Extract the (X, Y) coordinate from the center of the cell holding the provided text.  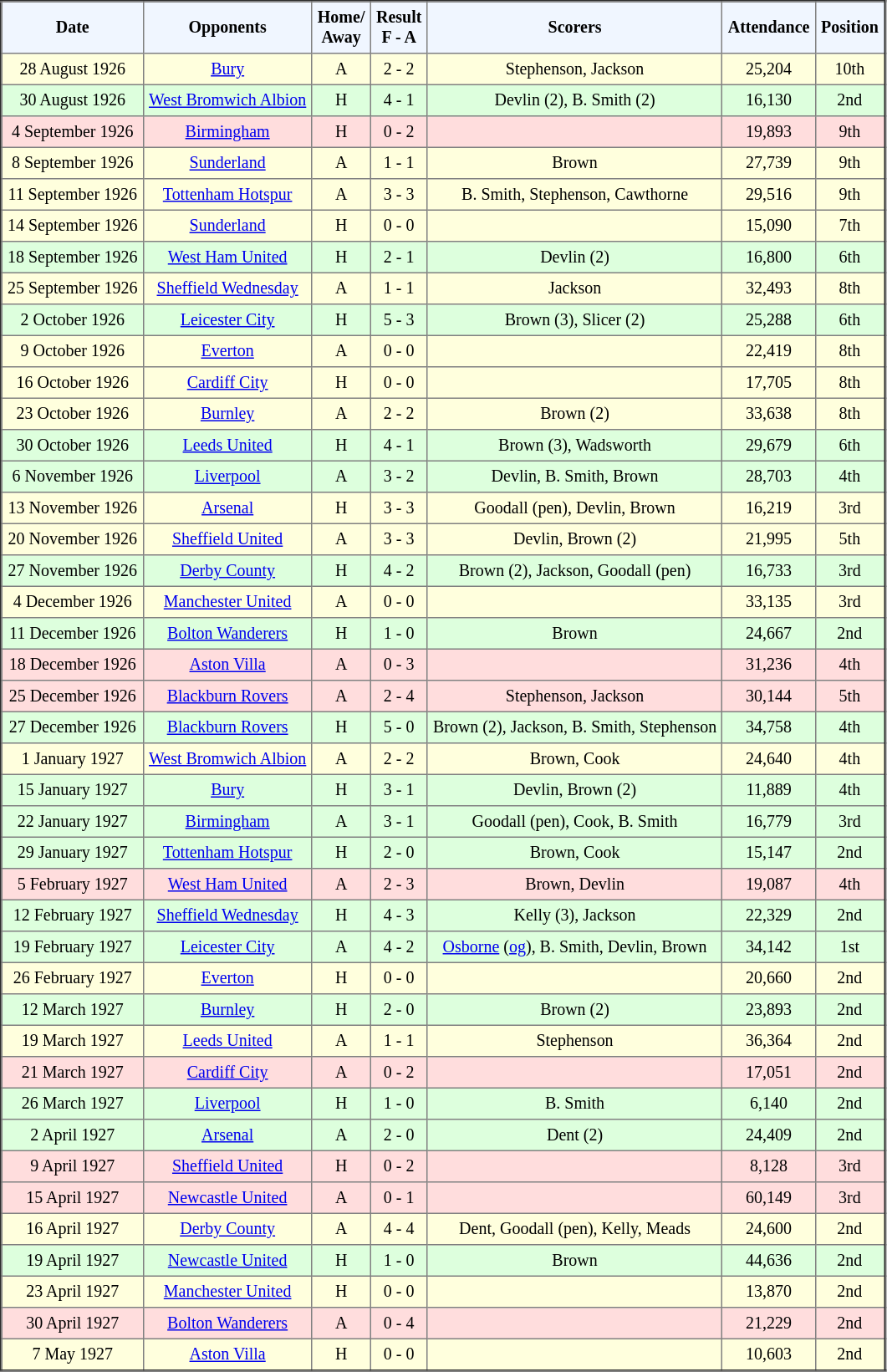
29 January 1927 (73, 853)
10,603 (769, 1354)
4 September 1926 (73, 132)
23,893 (769, 1010)
Goodall (pen), Devlin, Brown (575, 508)
15 April 1927 (73, 1198)
22,329 (769, 916)
Stephenson (575, 1041)
29,679 (769, 446)
28 August 1926 (73, 69)
21,229 (769, 1324)
Dent, Goodall (pen), Kelly, Meads (575, 1229)
14 September 1926 (73, 226)
25 December 1926 (73, 696)
Brown (3), Wadsworth (575, 446)
19 April 1927 (73, 1261)
13,870 (769, 1292)
11 December 1926 (73, 634)
5 - 3 (399, 320)
23 April 1927 (73, 1292)
6 November 1926 (73, 477)
0 - 3 (399, 665)
26 March 1927 (73, 1104)
1st (849, 947)
19,087 (769, 885)
Brown (2), Jackson, Goodall (pen) (575, 571)
33,135 (769, 602)
20,660 (769, 978)
1 January 1927 (73, 759)
Brown, Devlin (575, 885)
13 November 1926 (73, 508)
Osborne (og), B. Smith, Devlin, Brown (575, 947)
16,130 (769, 100)
27,739 (769, 163)
24,409 (769, 1135)
16,219 (769, 508)
15,147 (769, 853)
10th (849, 69)
Position (849, 28)
31,236 (769, 665)
26 February 1927 (73, 978)
B. Smith, Stephenson, Cawthorne (575, 195)
22,419 (769, 351)
19 February 1927 (73, 947)
2 October 1926 (73, 320)
16 April 1927 (73, 1229)
24,640 (769, 759)
28,703 (769, 477)
Kelly (3), Jackson (575, 916)
11 September 1926 (73, 195)
5 - 0 (399, 727)
33,638 (769, 414)
Devlin, B. Smith, Brown (575, 477)
21 March 1927 (73, 1073)
7th (849, 226)
0 - 4 (399, 1324)
6,140 (769, 1104)
25 September 1926 (73, 288)
60,149 (769, 1198)
12 March 1927 (73, 1010)
Devlin (2) (575, 258)
18 September 1926 (73, 258)
ResultF - A (399, 28)
30 August 1926 (73, 100)
23 October 1926 (73, 414)
16,800 (769, 258)
16,733 (769, 571)
34,758 (769, 727)
2 April 1927 (73, 1135)
11,889 (769, 790)
B. Smith (575, 1104)
34,142 (769, 947)
9 April 1927 (73, 1166)
17,051 (769, 1073)
17,705 (769, 383)
0 - 1 (399, 1198)
Devlin (2), B. Smith (2) (575, 100)
2 - 1 (399, 258)
8,128 (769, 1166)
4 - 3 (399, 916)
15,090 (769, 226)
32,493 (769, 288)
Attendance (769, 28)
4 - 4 (399, 1229)
30,144 (769, 696)
30 April 1927 (73, 1324)
Goodall (pen), Cook, B. Smith (575, 822)
24,600 (769, 1229)
2 - 4 (399, 696)
Brown (3), Slicer (2) (575, 320)
12 February 1927 (73, 916)
30 October 1926 (73, 446)
36,364 (769, 1041)
25,204 (769, 69)
27 November 1926 (73, 571)
25,288 (769, 320)
2 - 3 (399, 885)
19,893 (769, 132)
15 January 1927 (73, 790)
19 March 1927 (73, 1041)
Home/Away (341, 28)
Jackson (575, 288)
16,779 (769, 822)
24,667 (769, 634)
21,995 (769, 539)
7 May 1927 (73, 1354)
9 October 1926 (73, 351)
8 September 1926 (73, 163)
Dent (2) (575, 1135)
4 December 1926 (73, 602)
16 October 1926 (73, 383)
27 December 1926 (73, 727)
22 January 1927 (73, 822)
Opponents (227, 28)
Date (73, 28)
Scorers (575, 28)
Brown (2), Jackson, B. Smith, Stephenson (575, 727)
5 February 1927 (73, 885)
18 December 1926 (73, 665)
3 - 2 (399, 477)
29,516 (769, 195)
44,636 (769, 1261)
20 November 1926 (73, 539)
